From the cell containing the given text, extract its center point as (x, y) coordinate. 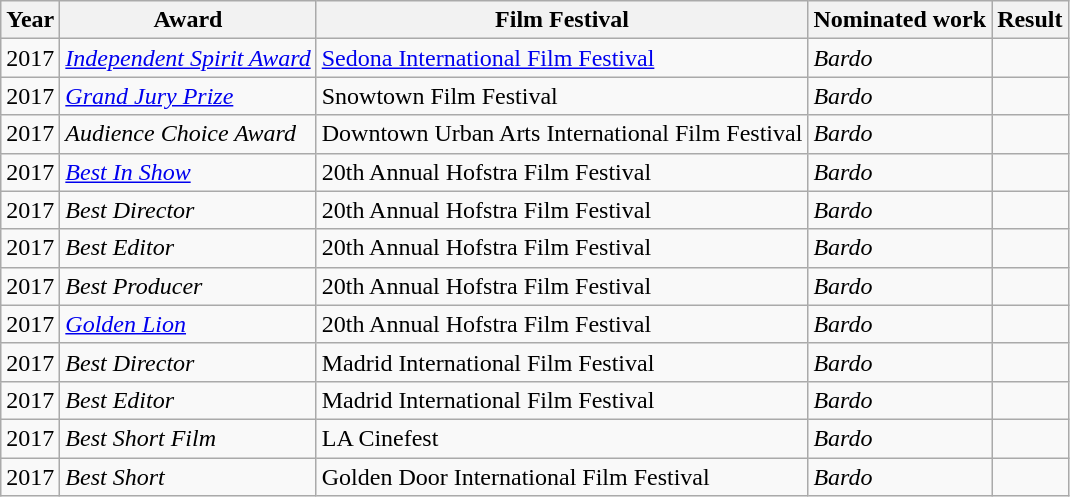
Sedona International Film Festival (562, 58)
Best Producer (188, 286)
Year (30, 20)
Grand Jury Prize (188, 96)
Best In Show (188, 172)
Result (1030, 20)
Film Festival (562, 20)
Downtown Urban Arts International Film Festival (562, 134)
Golden Door International Film Festival (562, 477)
Best Short Film (188, 438)
Best Short (188, 477)
Snowtown Film Festival (562, 96)
Award (188, 20)
Independent Spirit Award (188, 58)
LA Cinefest (562, 438)
Nominated work (900, 20)
Golden Lion (188, 324)
Audience Choice Award (188, 134)
